Identify which cell holds the provided text, then report its (x, y) central coordinate. 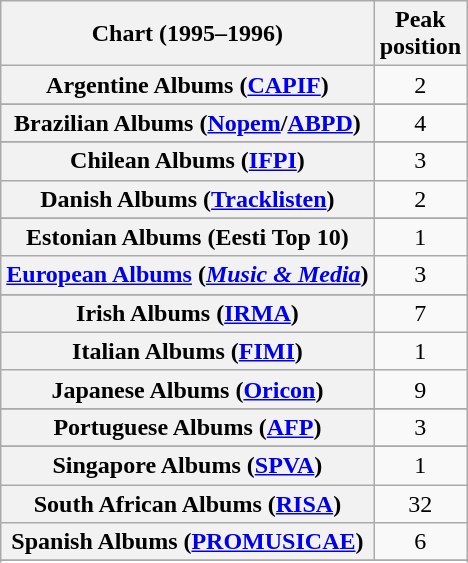
Danish Albums (Tracklisten) (188, 199)
Chart (1995–1996) (188, 34)
4 (420, 123)
Spanish Albums (PROMUSICAE) (188, 542)
Brazilian Albums (Nopem/ABPD) (188, 123)
32 (420, 503)
South African Albums (RISA) (188, 503)
9 (420, 389)
6 (420, 542)
7 (420, 313)
Singapore Albums (SPVA) (188, 465)
Estonian Albums (Eesti Top 10) (188, 237)
Italian Albums (FIMI) (188, 351)
Portuguese Albums (AFP) (188, 427)
Irish Albums (IRMA) (188, 313)
European Albums (Music & Media) (188, 275)
Chilean Albums (IFPI) (188, 161)
Japanese Albums (Oricon) (188, 389)
Peakposition (420, 34)
Argentine Albums (CAPIF) (188, 85)
